For the text-containing cell, return its midpoint in [X, Y] coordinate format. 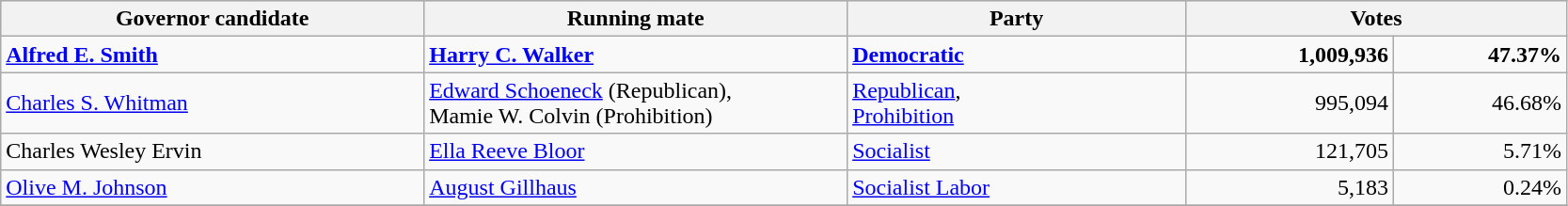
995,094 [1291, 103]
46.68% [1481, 103]
Edward Schoeneck (Republican), Mamie W. Colvin (Prohibition) [636, 103]
Democratic [1017, 55]
August Gillhaus [636, 187]
47.37% [1481, 55]
0.24% [1481, 187]
5.71% [1481, 151]
Votes [1377, 19]
Governor candidate [213, 19]
Ella Reeve Bloor [636, 151]
1,009,936 [1291, 55]
5,183 [1291, 187]
121,705 [1291, 151]
Harry C. Walker [636, 55]
Running mate [636, 19]
Socialist Labor [1017, 187]
Olive M. Johnson [213, 187]
Alfred E. Smith [213, 55]
Socialist [1017, 151]
Charles S. Whitman [213, 103]
Charles Wesley Ervin [213, 151]
Republican, Prohibition [1017, 103]
Party [1017, 19]
